Find where the given text appears and provide that cell's center as (x, y) coordinate. 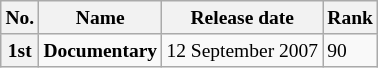
12 September 2007 (242, 50)
1st (20, 50)
Documentary (100, 50)
No. (20, 18)
Rank (350, 18)
Release date (242, 18)
90 (350, 50)
Name (100, 18)
